Scan for the cell matching the given text and deliver its [x, y] coordinate at center. 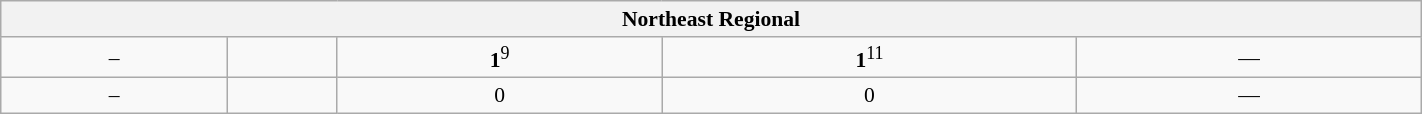
Northeast Regional [711, 19]
111 [870, 58]
19 [500, 58]
